Return [X, Y] of the center of cell containing provided text 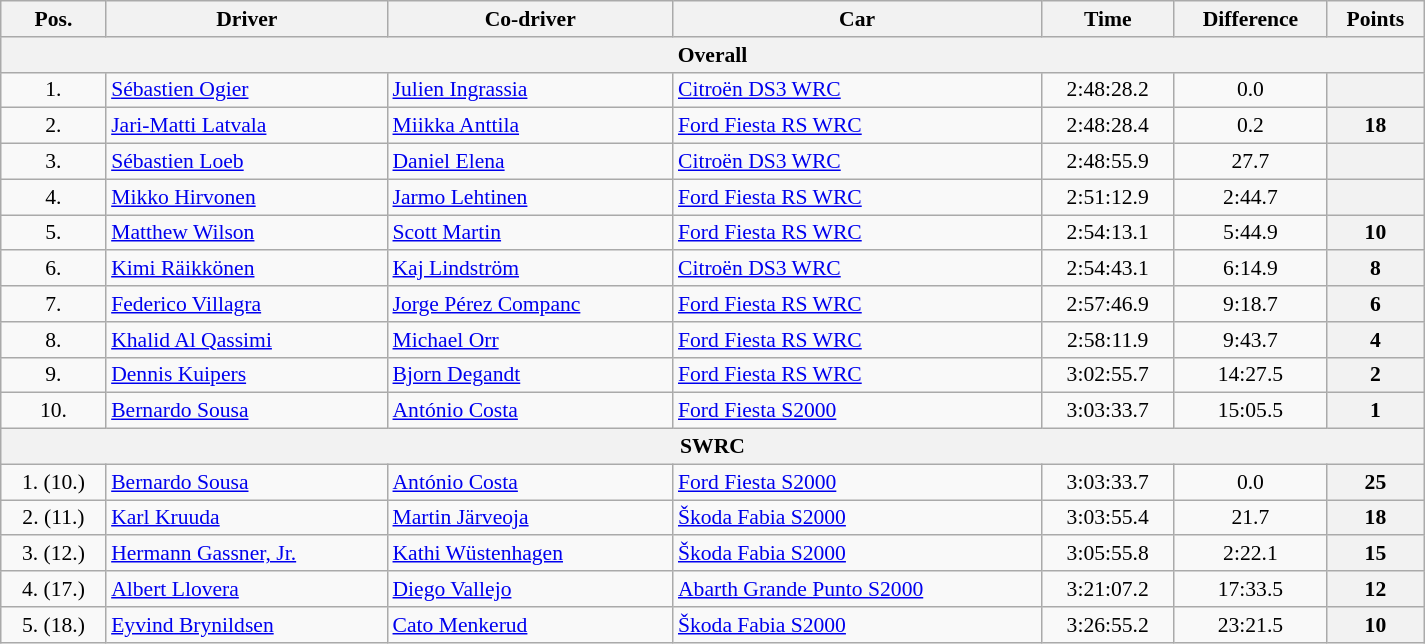
2:48:28.4 [1108, 126]
2. (11.) [54, 518]
3:05:55.8 [1108, 554]
2:57:46.9 [1108, 304]
14:27.5 [1250, 375]
Pos. [54, 19]
Hermann Gassner, Jr. [246, 554]
2:22.1 [1250, 554]
6:14.9 [1250, 269]
17:33.5 [1250, 589]
Cato Menkerud [530, 625]
SWRC [713, 447]
Overall [713, 55]
Federico Villagra [246, 304]
3:03:55.4 [1108, 518]
9. [54, 375]
3. (12.) [54, 554]
Bjorn Degandt [530, 375]
Scott Martin [530, 233]
15 [1376, 554]
Sébastien Ogier [246, 90]
27.7 [1250, 162]
Car [857, 19]
Diego Vallejo [530, 589]
6. [54, 269]
5. (18.) [54, 625]
3. [54, 162]
0.2 [1250, 126]
3:21:07.2 [1108, 589]
Karl Kruuda [246, 518]
2 [1376, 375]
3:02:55.7 [1108, 375]
1. (10.) [54, 482]
15:05.5 [1250, 411]
4 [1376, 340]
Kimi Räikkönen [246, 269]
9:18.7 [1250, 304]
Martin Järveoja [530, 518]
5. [54, 233]
2:44.7 [1250, 197]
12 [1376, 589]
Co-driver [530, 19]
8 [1376, 269]
Abarth Grande Punto S2000 [857, 589]
Driver [246, 19]
Jorge Pérez Companc [530, 304]
1 [1376, 411]
6 [1376, 304]
2:51:12.9 [1108, 197]
Dennis Kuipers [246, 375]
4. [54, 197]
2:58:11.9 [1108, 340]
7. [54, 304]
23:21.5 [1250, 625]
Difference [1250, 19]
Khalid Al Qassimi [246, 340]
Kaj Lindström [530, 269]
2:48:55.9 [1108, 162]
Julien Ingrassia [530, 90]
5:44.9 [1250, 233]
3:26:55.2 [1108, 625]
8. [54, 340]
2:54:13.1 [1108, 233]
Mikko Hirvonen [246, 197]
Matthew Wilson [246, 233]
Time [1108, 19]
Kathi Wüstenhagen [530, 554]
21.7 [1250, 518]
Jarmo Lehtinen [530, 197]
Miikka Anttila [530, 126]
1. [54, 90]
2. [54, 126]
Eyvind Brynildsen [246, 625]
Sébastien Loeb [246, 162]
Albert Llovera [246, 589]
9:43.7 [1250, 340]
2:54:43.1 [1108, 269]
Points [1376, 19]
25 [1376, 482]
Jari-Matti Latvala [246, 126]
10. [54, 411]
Michael Orr [530, 340]
Daniel Elena [530, 162]
4. (17.) [54, 589]
2:48:28.2 [1108, 90]
